Output the [X, Y] coordinate of the center of the cell containing the given text.  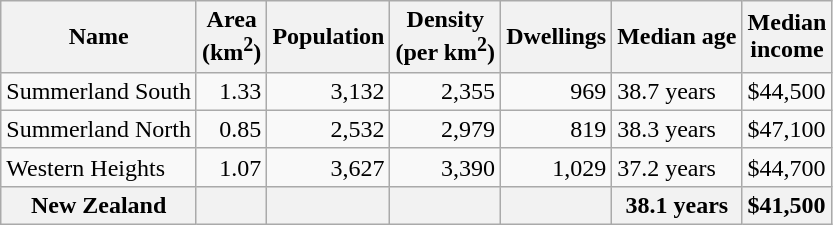
Summerland North [99, 129]
$44,500 [787, 91]
1.07 [231, 167]
Dwellings [556, 37]
969 [556, 91]
$41,500 [787, 205]
$47,100 [787, 129]
37.2 years [677, 167]
Density(per km2) [446, 37]
0.85 [231, 129]
38.1 years [677, 205]
Medianincome [787, 37]
2,532 [328, 129]
2,355 [446, 91]
1.33 [231, 91]
Name [99, 37]
2,979 [446, 129]
38.3 years [677, 129]
Area(km2) [231, 37]
3,627 [328, 167]
Population [328, 37]
38.7 years [677, 91]
New Zealand [99, 205]
Summerland South [99, 91]
Western Heights [99, 167]
$44,700 [787, 167]
3,132 [328, 91]
819 [556, 129]
1,029 [556, 167]
Median age [677, 37]
3,390 [446, 167]
